Capture the cell that displays the provided text and extract its [X, Y] central coordinate. 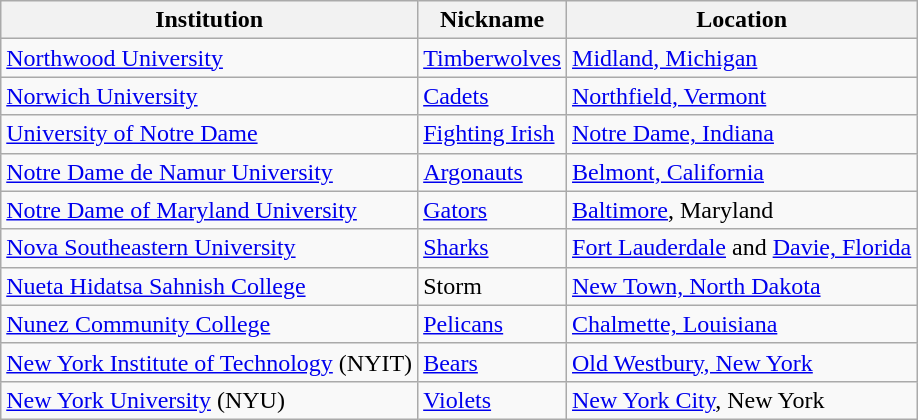
Location [742, 20]
Gators [492, 210]
Nickname [492, 20]
Notre Dame, Indiana [742, 134]
Chalmette, Louisiana [742, 324]
Nova Southeastern University [210, 248]
Bears [492, 362]
Pelicans [492, 324]
Notre Dame de Namur University [210, 172]
Cadets [492, 96]
Timberwolves [492, 58]
Fort Lauderdale and Davie, Florida [742, 248]
Northfield, Vermont [742, 96]
Violets [492, 400]
Norwich University [210, 96]
Notre Dame of Maryland University [210, 210]
Belmont, California [742, 172]
New York Institute of Technology (NYIT) [210, 362]
Storm [492, 286]
Sharks [492, 248]
Argonauts [492, 172]
Nunez Community College [210, 324]
Nueta Hidatsa Sahnish College [210, 286]
New Town, North Dakota [742, 286]
University of Notre Dame [210, 134]
Baltimore, Maryland [742, 210]
Midland, Michigan [742, 58]
New York University (NYU) [210, 400]
Fighting Irish [492, 134]
Institution [210, 20]
Old Westbury, New York [742, 362]
New York City, New York [742, 400]
Northwood University [210, 58]
